Extract the (X, Y) coordinate from the center of the cell holding the provided text.  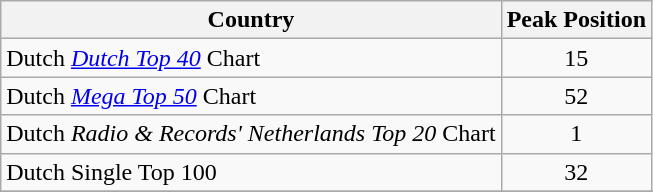
Dutch Radio & Records' Netherlands Top 20 Chart (251, 134)
52 (576, 96)
Peak Position (576, 20)
32 (576, 172)
Country (251, 20)
15 (576, 58)
Dutch Dutch Top 40 Chart (251, 58)
Dutch Single Top 100 (251, 172)
Dutch Mega Top 50 Chart (251, 96)
1 (576, 134)
